Pinpoint the cell where the given text exists, returning its (x, y) midpoint coordinate. 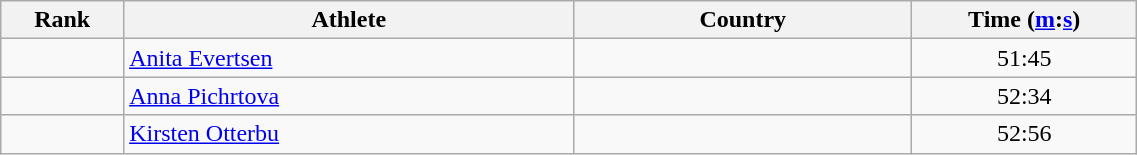
Time (m:s) (1024, 20)
Country (743, 20)
Kirsten Otterbu (349, 134)
Anita Evertsen (349, 58)
52:56 (1024, 134)
51:45 (1024, 58)
Athlete (349, 20)
52:34 (1024, 96)
Anna Pichrtova (349, 96)
Rank (62, 20)
